Output the [x, y] coordinate of the center of the cell containing the given text.  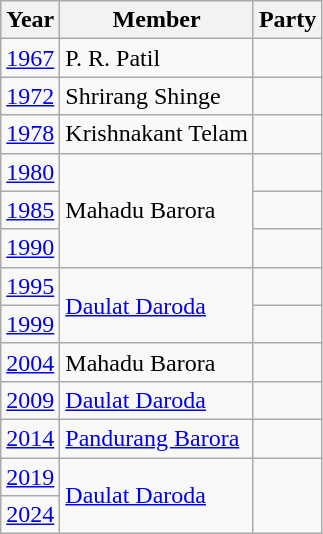
2009 [30, 400]
Year [30, 20]
2014 [30, 438]
2024 [30, 515]
1967 [30, 58]
2019 [30, 477]
Shrirang Shinge [157, 96]
Krishnakant Telam [157, 134]
1990 [30, 248]
1972 [30, 96]
1995 [30, 286]
2004 [30, 362]
1978 [30, 134]
1999 [30, 324]
Member [157, 20]
Party [287, 20]
1985 [30, 210]
P. R. Patil [157, 58]
Pandurang Barora [157, 438]
1980 [30, 172]
